Locate the cell with the specified text and output its (x, y) center coordinate. 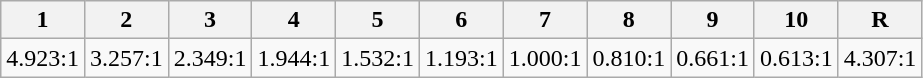
3 (210, 20)
4.923:1 (43, 58)
R (880, 20)
1.193:1 (461, 58)
1 (43, 20)
1.532:1 (378, 58)
0.613:1 (796, 58)
9 (713, 20)
1.944:1 (294, 58)
5 (378, 20)
2.349:1 (210, 58)
8 (629, 20)
3.257:1 (126, 58)
4.307:1 (880, 58)
6 (461, 20)
2 (126, 20)
10 (796, 20)
7 (545, 20)
0.810:1 (629, 58)
0.661:1 (713, 58)
1.000:1 (545, 58)
4 (294, 20)
